From the cell containing the given text, extract its center point as (X, Y) coordinate. 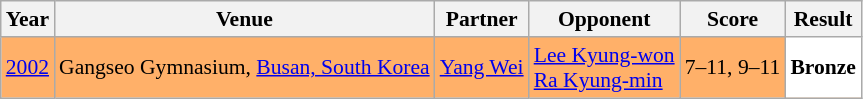
Gangseo Gymnasium, Busan, South Korea (244, 68)
2002 (28, 68)
7–11, 9–11 (733, 68)
Year (28, 19)
Venue (244, 19)
Yang Wei (482, 68)
Score (733, 19)
Result (823, 19)
Partner (482, 19)
Lee Kyung-won Ra Kyung-min (604, 68)
Bronze (823, 68)
Opponent (604, 19)
